Provide the [X, Y] coordinate of the cell's center where the given text is located.  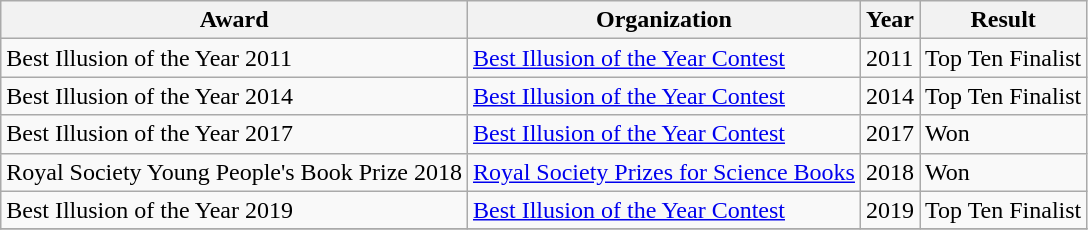
Best Illusion of the Year 2019 [234, 210]
2017 [890, 134]
Year [890, 20]
2014 [890, 96]
Royal Society Young People's Book Prize 2018 [234, 172]
Best Illusion of the Year 2011 [234, 58]
Organization [664, 20]
Royal Society Prizes for Science Books [664, 172]
Result [1004, 20]
Award [234, 20]
2011 [890, 58]
2018 [890, 172]
Best Illusion of the Year 2014 [234, 96]
Best Illusion of the Year 2017 [234, 134]
2019 [890, 210]
